Scan for the cell matching the given text and deliver its (X, Y) coordinate at center. 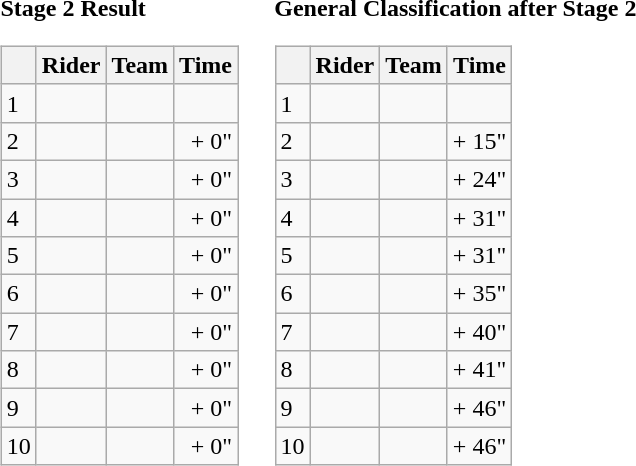
+ 40" (479, 332)
+ 15" (479, 141)
+ 35" (479, 294)
+ 24" (479, 179)
+ 41" (479, 370)
